Locate the cell with the specified text and output its (X, Y) center coordinate. 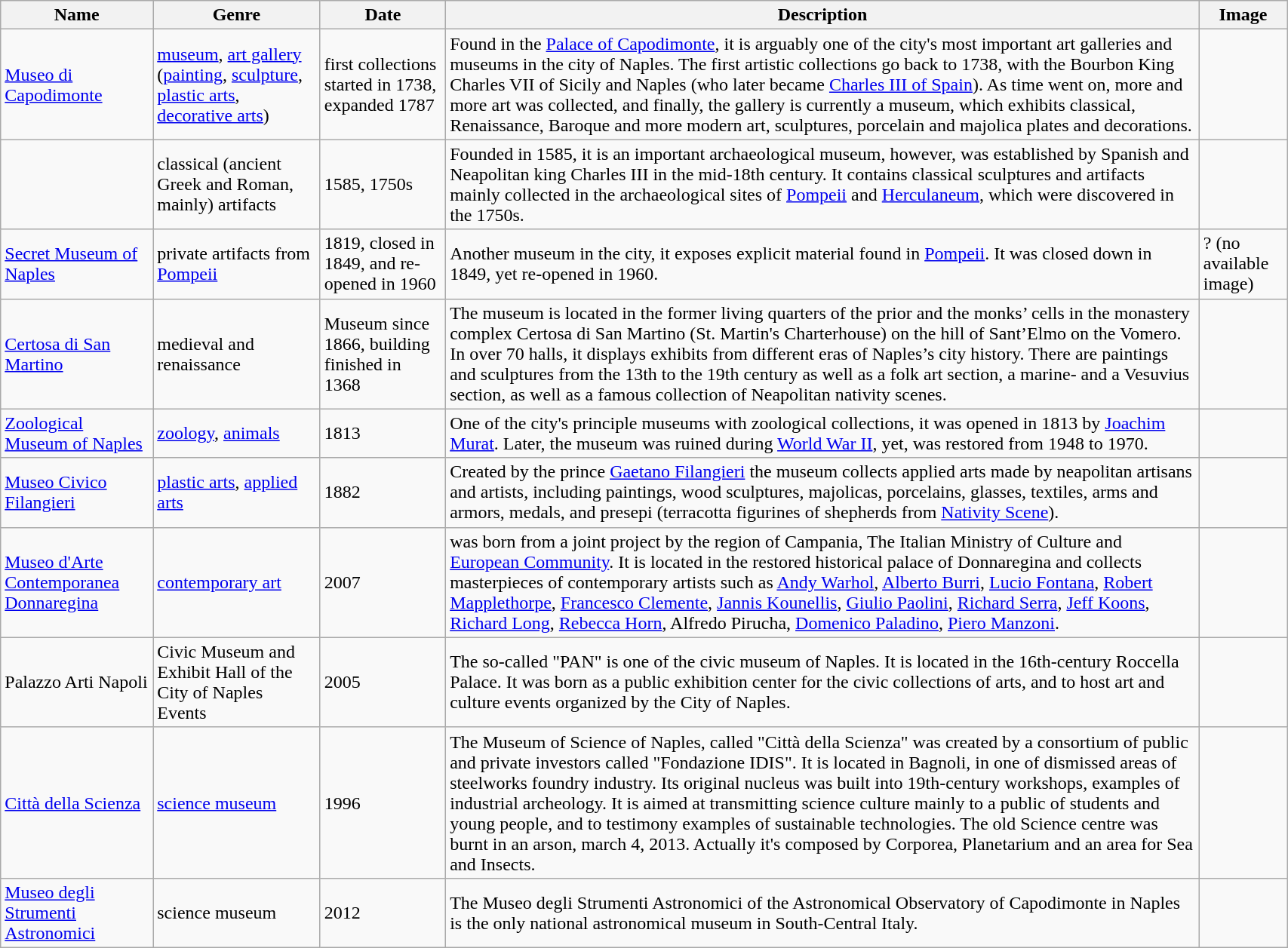
Date (383, 15)
Zoological Museum of Naples (77, 433)
1819, closed in 1849, and re-opened in 1960 (383, 264)
1813 (383, 433)
Museum since 1866, building finished in 1368 (383, 354)
zoology, animals (237, 433)
museum, art gallery (painting, sculpture, plastic arts, decorative arts) (237, 84)
first collections started in 1738, expanded 1787 (383, 84)
Museo Civico Filangieri (77, 492)
Description (822, 15)
contemporary art (237, 582)
Museo d'Arte Contemporanea Donnaregina (77, 582)
Palazzo Arti Napoli (77, 682)
Museo di Capodimonte (77, 84)
1585, 1750s (383, 184)
Name (77, 15)
plastic arts, applied arts (237, 492)
? (no available image) (1243, 264)
Civic Museum and Exhibit Hall of the City of Naples Events (237, 682)
1996 (383, 802)
Certosa di San Martino (77, 354)
Another museum in the city, it exposes explicit material found in Pompeii. It was closed down in 1849, yet re-opened in 1960. (822, 264)
Città della Scienza (77, 802)
medieval and renaissance (237, 354)
Secret Museum of Naples (77, 264)
Genre (237, 15)
2007 (383, 582)
private artifacts from Pompeii (237, 264)
1882 (383, 492)
Museo degli Strumenti Astronomici (77, 913)
2005 (383, 682)
classical (ancient Greek and Roman, mainly) artifacts (237, 184)
Image (1243, 15)
2012 (383, 913)
